Output the (X, Y) coordinate of the center of the cell containing the given text.  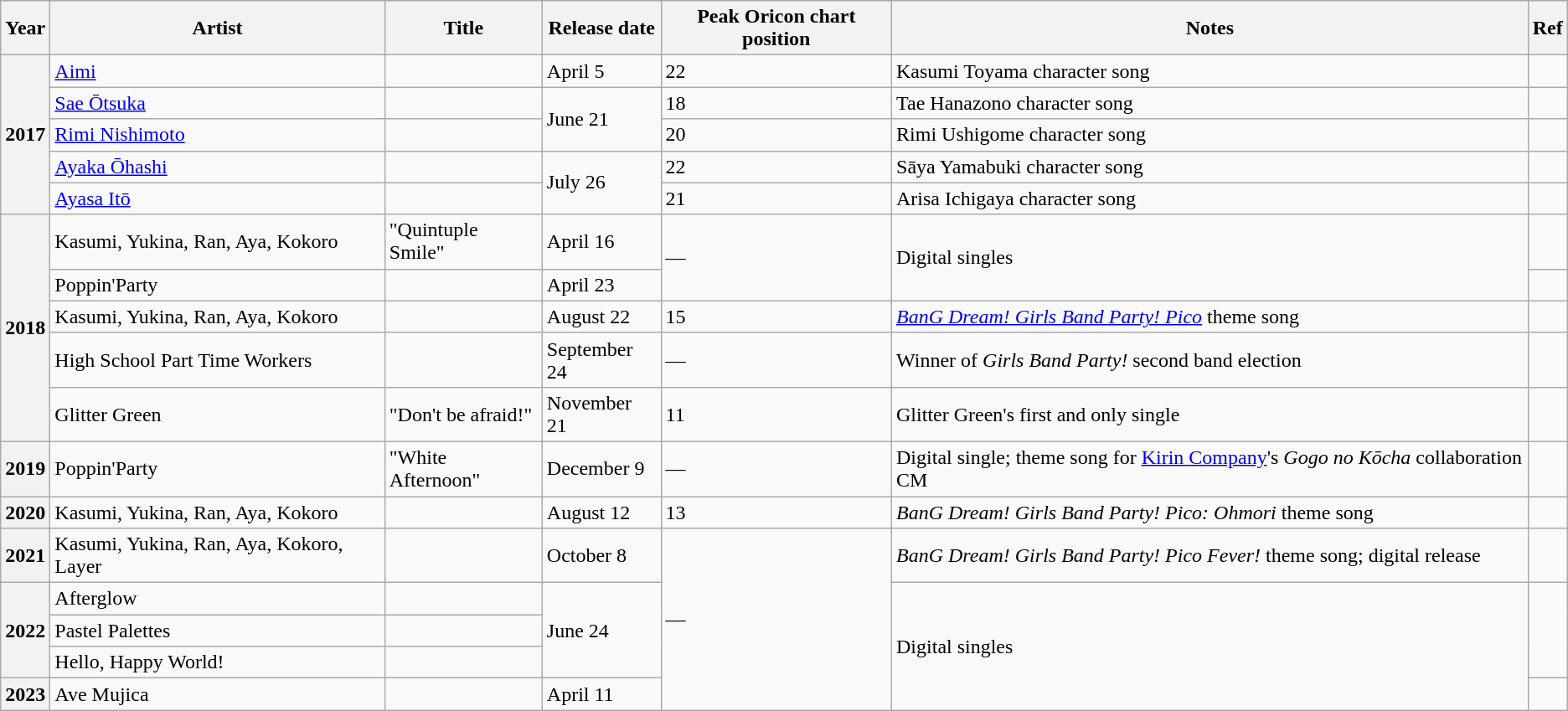
2020 (25, 512)
Sae Ōtsuka (218, 103)
Hello, Happy World! (218, 662)
Winner of Girls Band Party! second band election (1210, 360)
"Quintuple Smile" (463, 241)
13 (776, 512)
April 11 (601, 694)
June 24 (601, 631)
Glitter Green (218, 414)
Glitter Green's first and only single (1210, 414)
Afterglow (218, 599)
Artist (218, 28)
Kasumi Toyama character song (1210, 71)
Notes (1210, 28)
BanG Dream! Girls Band Party! Pico theme song (1210, 317)
Rimi Ushigome character song (1210, 135)
April 23 (601, 285)
BanG Dream! Girls Band Party! Pico: Ohmori theme song (1210, 512)
Digital single; theme song for Kirin Company's Gogo no Kōcha collaboration CM (1210, 469)
July 26 (601, 183)
November 21 (601, 414)
Peak Oricon chart position (776, 28)
High School Part Time Workers (218, 360)
Year (25, 28)
18 (776, 103)
June 21 (601, 119)
"Don't be afraid!" (463, 414)
Release date (601, 28)
August 12 (601, 512)
BanG Dream! Girls Band Party! Pico Fever! theme song; digital release (1210, 556)
Pastel Palettes (218, 631)
20 (776, 135)
Ref (1548, 28)
2023 (25, 694)
August 22 (601, 317)
Sāya Yamabuki character song (1210, 167)
October 8 (601, 556)
2017 (25, 135)
Kasumi, Yukina, Ran, Aya, Kokoro, Layer (218, 556)
Rimi Nishimoto (218, 135)
April 5 (601, 71)
21 (776, 198)
Title (463, 28)
"White Afternoon" (463, 469)
15 (776, 317)
2021 (25, 556)
Arisa Ichigaya character song (1210, 198)
April 16 (601, 241)
2022 (25, 631)
Ayaka Ōhashi (218, 167)
Ayasa Itō (218, 198)
11 (776, 414)
Ave Mujica (218, 694)
Aimi (218, 71)
Tae Hanazono character song (1210, 103)
2018 (25, 328)
2019 (25, 469)
September 24 (601, 360)
December 9 (601, 469)
